Output the (X, Y) coordinate of the center of the cell containing the given text.  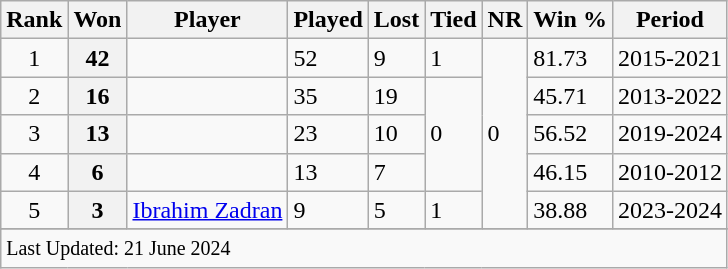
56.52 (570, 134)
81.73 (570, 58)
2015-2021 (670, 58)
Played (328, 20)
2019-2024 (670, 134)
6 (98, 172)
4 (34, 172)
2 (34, 96)
10 (396, 134)
46.15 (570, 172)
35 (328, 96)
16 (98, 96)
Ibrahim Zadran (208, 210)
Player (208, 20)
Last Updated: 21 June 2024 (364, 248)
45.71 (570, 96)
Period (670, 20)
7 (396, 172)
52 (328, 58)
Lost (396, 20)
NR (505, 20)
19 (396, 96)
23 (328, 134)
2010-2012 (670, 172)
Won (98, 20)
38.88 (570, 210)
Rank (34, 20)
2013-2022 (670, 96)
42 (98, 58)
2023-2024 (670, 210)
Tied (454, 20)
Win % (570, 20)
